Identify which cell holds the provided text, then report its (x, y) central coordinate. 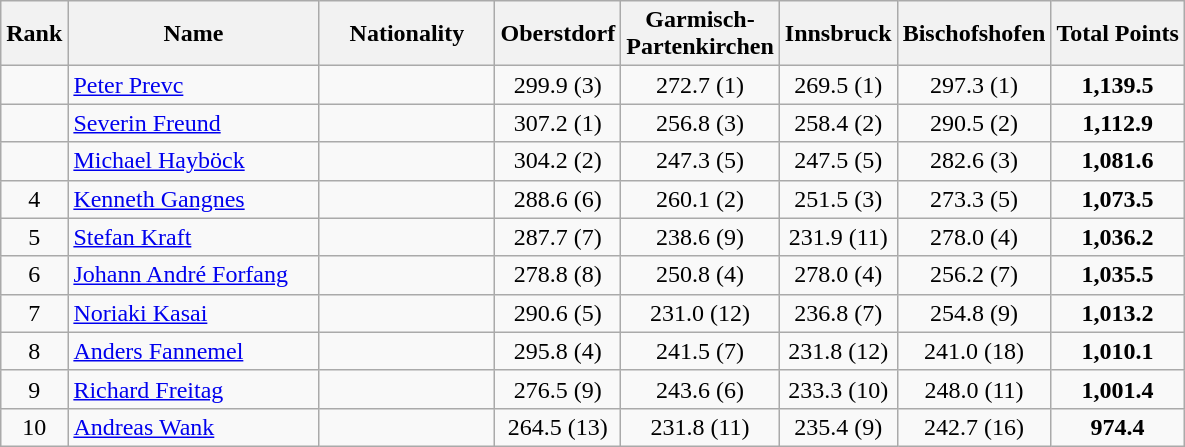
10 (34, 427)
974.4 (1118, 427)
258.4 (2) (838, 123)
Nationality (407, 34)
273.3 (5) (974, 199)
247.5 (5) (838, 161)
297.3 (1) (974, 85)
299.9 (3) (558, 85)
278.8 (8) (558, 275)
272.7 (1) (700, 85)
290.5 (2) (974, 123)
Johann André Forfang (194, 275)
6 (34, 275)
231.9 (11) (838, 237)
9 (34, 389)
1,035.5 (1118, 275)
Name (194, 34)
8 (34, 351)
1,073.5 (1118, 199)
241.0 (18) (974, 351)
242.7 (16) (974, 427)
269.5 (1) (838, 85)
Peter Prevc (194, 85)
256.2 (7) (974, 275)
1,013.2 (1118, 313)
260.1 (2) (700, 199)
Severin Freund (194, 123)
250.8 (4) (700, 275)
233.3 (10) (838, 389)
290.6 (5) (558, 313)
295.8 (4) (558, 351)
231.8 (12) (838, 351)
241.5 (7) (700, 351)
Total Points (1118, 34)
Stefan Kraft (194, 237)
287.7 (7) (558, 237)
Innsbruck (838, 34)
243.6 (6) (700, 389)
236.8 (7) (838, 313)
7 (34, 313)
Richard Freitag (194, 389)
Andreas Wank (194, 427)
Anders Fannemel (194, 351)
264.5 (13) (558, 427)
254.8 (9) (974, 313)
1,081.6 (1118, 161)
1,010.1 (1118, 351)
Oberstdorf (558, 34)
Noriaki Kasai (194, 313)
4 (34, 199)
1,139.5 (1118, 85)
Michael Hayböck (194, 161)
238.6 (9) (700, 237)
231.8 (11) (700, 427)
Rank (34, 34)
247.3 (5) (700, 161)
235.4 (9) (838, 427)
1,036.2 (1118, 237)
Bischofshofen (974, 34)
Garmisch-Partenkirchen (700, 34)
251.5 (3) (838, 199)
231.0 (12) (700, 313)
276.5 (9) (558, 389)
256.8 (3) (700, 123)
304.2 (2) (558, 161)
5 (34, 237)
248.0 (11) (974, 389)
Kenneth Gangnes (194, 199)
1,112.9 (1118, 123)
282.6 (3) (974, 161)
1,001.4 (1118, 389)
288.6 (6) (558, 199)
307.2 (1) (558, 123)
